Return the (X, Y) coordinate for the center point of the cell that contains the specified text.  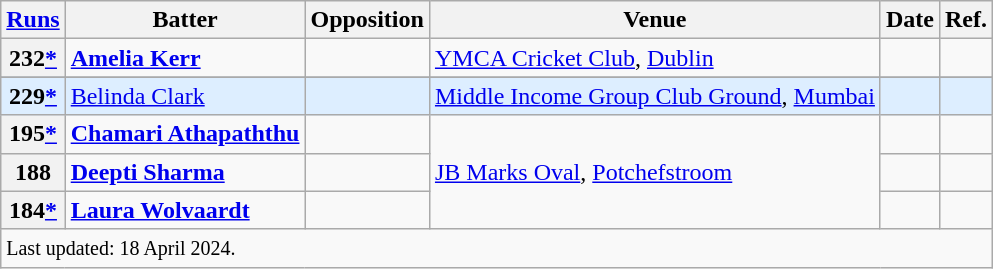
Ref. (966, 20)
229* (33, 96)
188 (33, 172)
Batter (185, 20)
Laura Wolvaardt (185, 210)
Belinda Clark (185, 96)
YMCA Cricket Club, Dublin (654, 58)
195* (33, 134)
Chamari Athapaththu (185, 134)
JB Marks Oval, Potchefstroom (654, 172)
Opposition (367, 20)
Last updated: 18 April 2024. (497, 248)
Middle Income Group Club Ground, Mumbai (654, 96)
232* (33, 58)
Date (910, 20)
Amelia Kerr (185, 58)
Deepti Sharma (185, 172)
Runs (33, 20)
184* (33, 210)
Venue (654, 20)
